Scan for the cell matching the given text and deliver its (X, Y) coordinate at center. 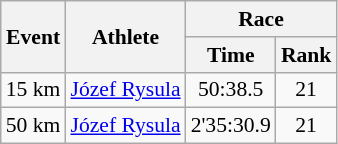
Race (262, 19)
15 km (34, 90)
50 km (34, 126)
2'35:30.9 (231, 126)
Athlete (125, 36)
Time (231, 55)
50:38.5 (231, 90)
Event (34, 36)
Rank (306, 55)
